Output the [x, y] coordinate of the center of the cell containing the given text.  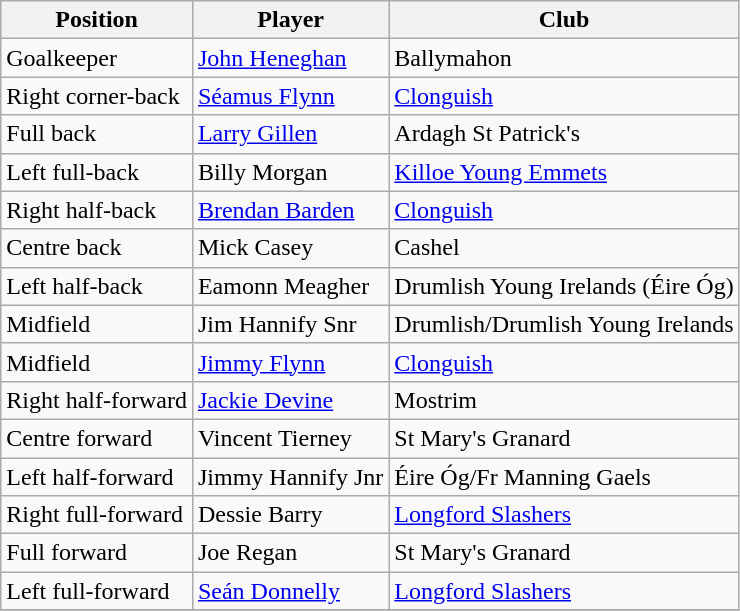
Ballymahon [564, 58]
Jimmy Flynn [290, 362]
Larry Gillen [290, 134]
Position [97, 20]
Left full-forward [97, 591]
Joe Regan [290, 553]
Club [564, 20]
Drumlish/Drumlish Young Irelands [564, 324]
Left half-back [97, 286]
Ardagh St Patrick's [564, 134]
Full back [97, 134]
Séamus Flynn [290, 96]
Right corner-back [97, 96]
Eamonn Meagher [290, 286]
John Heneghan [290, 58]
Éire Óg/Fr Manning Gaels [564, 477]
Vincent Tierney [290, 438]
Cashel [564, 248]
Goalkeeper [97, 58]
Left full-back [97, 172]
Seán Donnelly [290, 591]
Mostrim [564, 400]
Drumlish Young Irelands (Éire Óg) [564, 286]
Left half-forward [97, 477]
Brendan Barden [290, 210]
Billy Morgan [290, 172]
Player [290, 20]
Full forward [97, 553]
Jim Hannify Snr [290, 324]
Centre forward [97, 438]
Right full-forward [97, 515]
Jimmy Hannify Jnr [290, 477]
Dessie Barry [290, 515]
Right half-back [97, 210]
Right half-forward [97, 400]
Jackie Devine [290, 400]
Killoe Young Emmets [564, 172]
Centre back [97, 248]
Mick Casey [290, 248]
